Search for the cell housing the specified text and yield its [x, y] center coordinate. 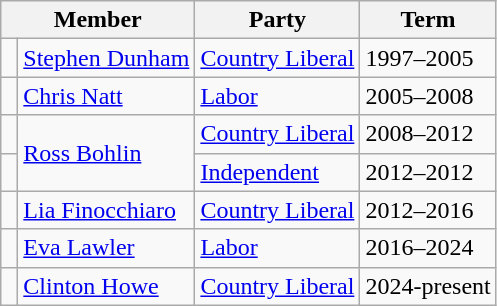
2012–2016 [428, 210]
Party [278, 20]
Stephen Dunham [106, 58]
1997–2005 [428, 58]
Term [428, 20]
Member [98, 20]
Eva Lawler [106, 248]
2008–2012 [428, 134]
2005–2008 [428, 96]
2012–2012 [428, 172]
Lia Finocchiaro [106, 210]
Ross Bohlin [106, 153]
2016–2024 [428, 248]
Clinton Howe [106, 286]
Chris Natt [106, 96]
2024-present [428, 286]
Independent [278, 172]
